Output the (x, y) coordinate of the center of the cell containing the given text.  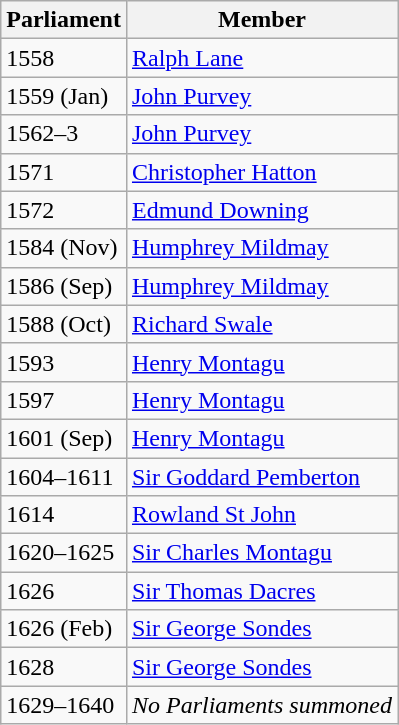
Christopher Hatton (262, 172)
1597 (64, 400)
1626 (64, 591)
1586 (Sep) (64, 286)
Sir Thomas Dacres (262, 591)
1562–3 (64, 134)
1571 (64, 172)
Member (262, 20)
1593 (64, 362)
1614 (64, 515)
Parliament (64, 20)
Rowland St John (262, 515)
Sir Goddard Pemberton (262, 477)
1620–1625 (64, 553)
Ralph Lane (262, 58)
1604–1611 (64, 477)
1601 (Sep) (64, 438)
1626 (Feb) (64, 629)
1559 (Jan) (64, 96)
1558 (64, 58)
Richard Swale (262, 324)
1629–1640 (64, 705)
1572 (64, 210)
1584 (Nov) (64, 248)
1588 (Oct) (64, 324)
1628 (64, 667)
No Parliaments summoned (262, 705)
Sir Charles Montagu (262, 553)
Edmund Downing (262, 210)
